Extract the (x, y) coordinate from the center of the cell holding the provided text.  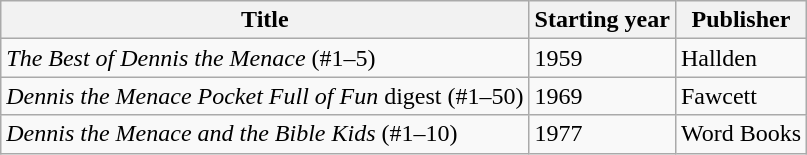
Fawcett (740, 96)
Title (265, 20)
1969 (602, 96)
Word Books (740, 134)
1977 (602, 134)
Hallden (740, 58)
Dennis the Menace Pocket Full of Fun digest (#1–50) (265, 96)
1959 (602, 58)
Publisher (740, 20)
Starting year (602, 20)
The Best of Dennis the Menace (#1–5) (265, 58)
Dennis the Menace and the Bible Kids (#1–10) (265, 134)
